Find where the given text appears and provide that cell's center as (x, y) coordinate. 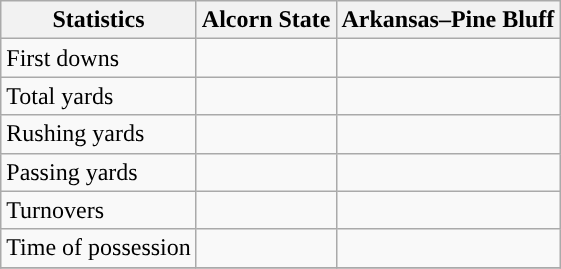
Arkansas–Pine Bluff (448, 20)
Total yards (99, 96)
Alcorn State (266, 20)
First downs (99, 58)
Time of possession (99, 248)
Statistics (99, 20)
Rushing yards (99, 134)
Turnovers (99, 210)
Passing yards (99, 172)
